Locate the cell with the specified text and output its [X, Y] center coordinate. 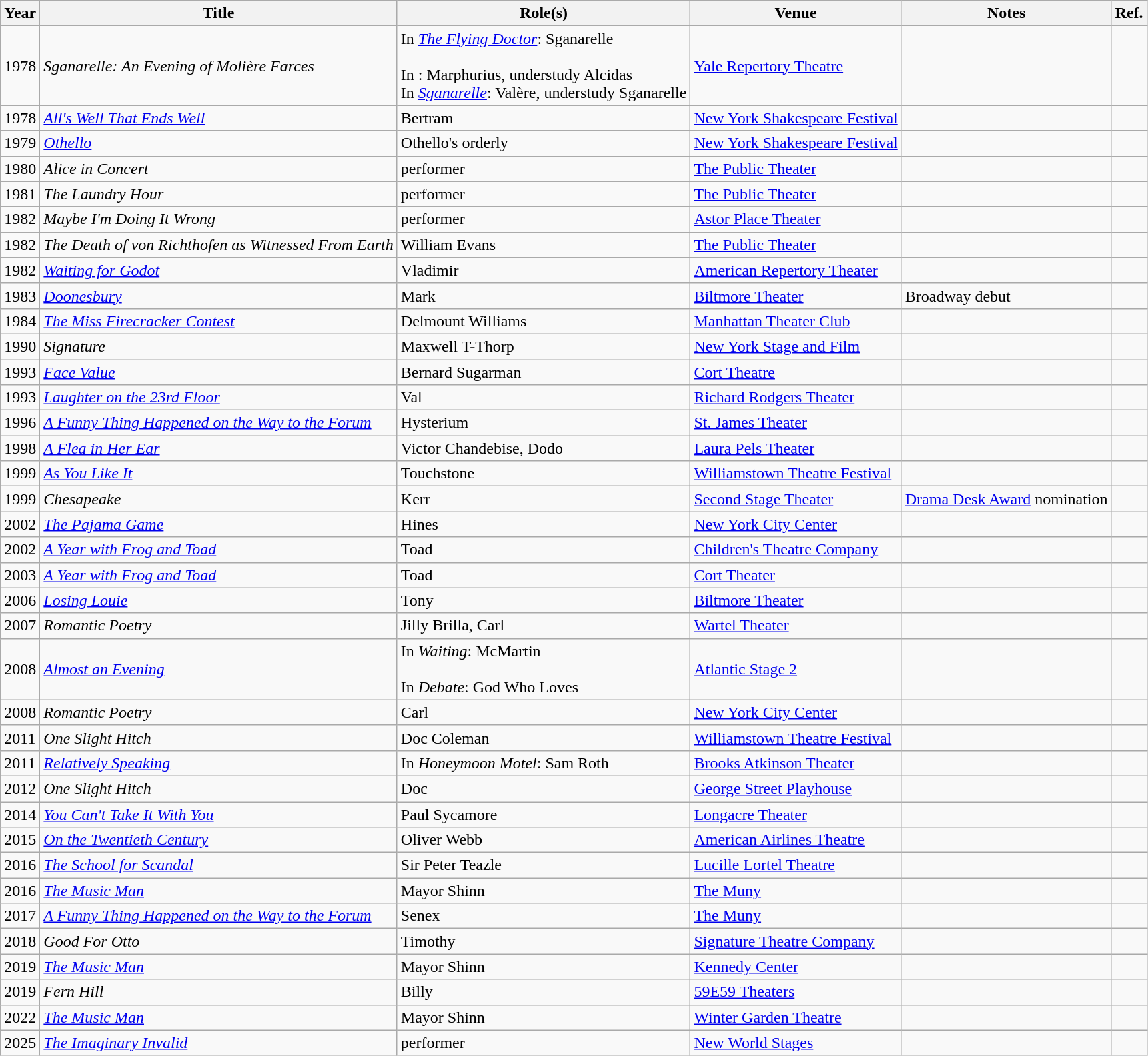
Doonesbury [219, 296]
Val [544, 398]
Wartel Theater [796, 626]
Year [20, 13]
Laughter on the 23rd Floor [219, 398]
2022 [20, 1017]
Doc Coleman [544, 738]
Venue [796, 13]
2003 [20, 575]
Doc [544, 788]
Hines [544, 524]
Senex [544, 916]
1996 [20, 423]
Chesapeake [219, 499]
Billy [544, 992]
Touchstone [544, 474]
Timothy [544, 941]
1980 [20, 169]
New York Stage and Film [796, 346]
2006 [20, 600]
1984 [20, 321]
Fern Hill [219, 992]
Bertram [544, 118]
Richard Rodgers Theater [796, 398]
2012 [20, 788]
Oliver Webb [544, 840]
Delmount Williams [544, 321]
In Honeymoon Motel: Sam Roth [544, 763]
Kennedy Center [796, 967]
Lucille Lortel Theatre [796, 865]
Othello [219, 143]
You Can't Take It With You [219, 815]
Laura Pels Theater [796, 448]
New World Stages [796, 1043]
St. James Theater [796, 423]
1979 [20, 143]
As You Like It [219, 474]
Tony [544, 600]
Victor Chandebise, Dodo [544, 448]
Kerr [544, 499]
George Street Playhouse [796, 788]
Cort Theatre [796, 372]
Longacre Theater [796, 815]
2025 [20, 1043]
Notes [1006, 13]
2017 [20, 916]
Bernard Sugarman [544, 372]
In Waiting: McMartinIn Debate: God Who Loves [544, 669]
Sganarelle: An Evening of Molière Farces [219, 65]
Hysterium [544, 423]
1998 [20, 448]
Good For Otto [219, 941]
Title [219, 13]
A Flea in Her Ear [219, 448]
Vladimir [544, 270]
Othello's orderly [544, 143]
Maybe I'm Doing It Wrong [219, 219]
Brooks Atkinson Theater [796, 763]
Mark [544, 296]
Maxwell T-Thorp [544, 346]
Atlantic Stage 2 [796, 669]
Drama Desk Award nomination [1006, 499]
The School for Scandal [219, 865]
Losing Louie [219, 600]
On the Twentieth Century [219, 840]
The Miss Firecracker Contest [219, 321]
Astor Place Theater [796, 219]
2007 [20, 626]
American Repertory Theater [796, 270]
Second Stage Theater [796, 499]
1981 [20, 194]
Almost an Evening [219, 669]
In The Flying Doctor: SganarelleIn : Marphurius, understudy Alcidas In Sganarelle: Valère, understudy Sganarelle [544, 65]
Broadway debut [1006, 296]
The Imaginary Invalid [219, 1043]
Ref. [1129, 13]
2014 [20, 815]
1990 [20, 346]
2018 [20, 941]
59E59 Theaters [796, 992]
Waiting for Godot [219, 270]
Carl [544, 712]
The Pajama Game [219, 524]
William Evans [544, 245]
Alice in Concert [219, 169]
The Laundry Hour [219, 194]
All's Well That Ends Well [219, 118]
Yale Repertory Theatre [796, 65]
The Death of von Richthofen as Witnessed From Earth [219, 245]
Manhattan Theater Club [796, 321]
Face Value [219, 372]
Jilly Brilla, Carl [544, 626]
Signature [219, 346]
Children's Theatre Company [796, 550]
Role(s) [544, 13]
Sir Peter Teazle [544, 865]
Cort Theater [796, 575]
Relatively Speaking [219, 763]
Winter Garden Theatre [796, 1017]
1983 [20, 296]
American Airlines Theatre [796, 840]
Paul Sycamore [544, 815]
Signature Theatre Company [796, 941]
2015 [20, 840]
